Determine the (x, y) coordinate at the center of the cell enclosing the given text.  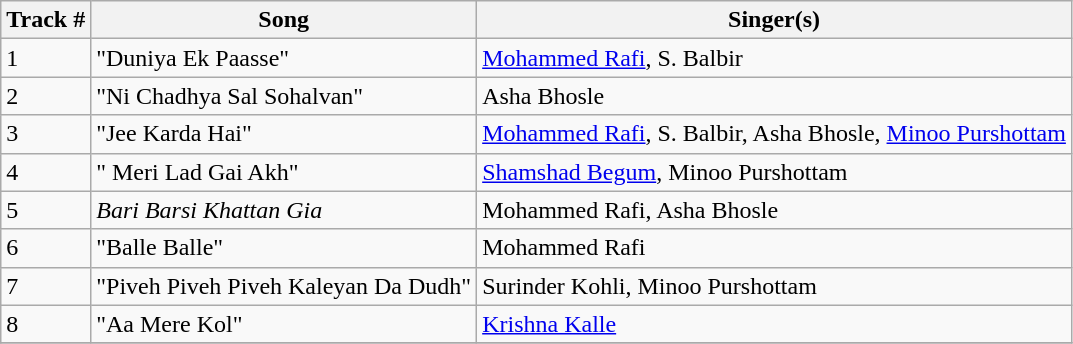
Mohammed Rafi, S. Balbir (774, 58)
"Aa Mere Kol" (284, 324)
4 (46, 172)
"Piveh Piveh Piveh Kaleyan Da Dudh" (284, 286)
"Duniya Ek Paasse" (284, 58)
Singer(s) (774, 20)
Bari Barsi Khattan Gia (284, 210)
Shamshad Begum, Minoo Purshottam (774, 172)
2 (46, 96)
Track # (46, 20)
Song (284, 20)
"Jee Karda Hai" (284, 134)
7 (46, 286)
3 (46, 134)
Krishna Kalle (774, 324)
Surinder Kohli, Minoo Purshottam (774, 286)
"Balle Balle" (284, 248)
5 (46, 210)
Asha Bhosle (774, 96)
1 (46, 58)
6 (46, 248)
Mohammed Rafi, S. Balbir, Asha Bhosle, Minoo Purshottam (774, 134)
8 (46, 324)
"Ni Chadhya Sal Sohalvan" (284, 96)
Mohammed Rafi (774, 248)
Mohammed Rafi, Asha Bhosle (774, 210)
" Meri Lad Gai Akh" (284, 172)
